Return (X, Y) of the center of cell containing provided text 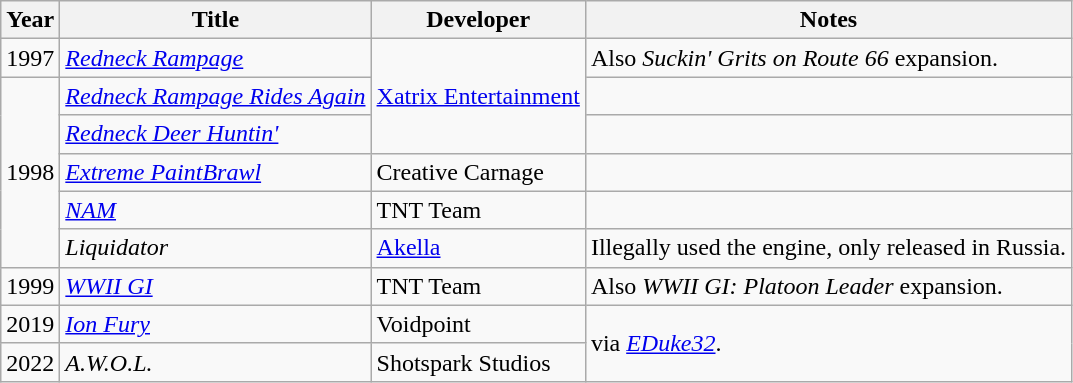
Also Suckin' Grits on Route 66 expansion. (828, 58)
Redneck Rampage (216, 58)
Title (216, 20)
via EDuke32. (828, 343)
Ion Fury (216, 324)
1998 (30, 172)
Notes (828, 20)
WWII GI (216, 286)
Akella (478, 248)
Also WWII GI: Platoon Leader expansion. (828, 286)
Liquidator (216, 248)
Voidpoint (478, 324)
1997 (30, 58)
2022 (30, 362)
Year (30, 20)
NAM (216, 210)
Extreme PaintBrawl (216, 172)
1999 (30, 286)
Redneck Rampage Rides Again (216, 96)
Xatrix Entertainment (478, 96)
2019 (30, 324)
Shotspark Studios (478, 362)
Developer (478, 20)
Creative Carnage (478, 172)
Redneck Deer Huntin' (216, 134)
A.W.O.L. (216, 362)
Illegally used the engine, only released in Russia. (828, 248)
